Scan for the cell matching the given text and deliver its [X, Y] coordinate at center. 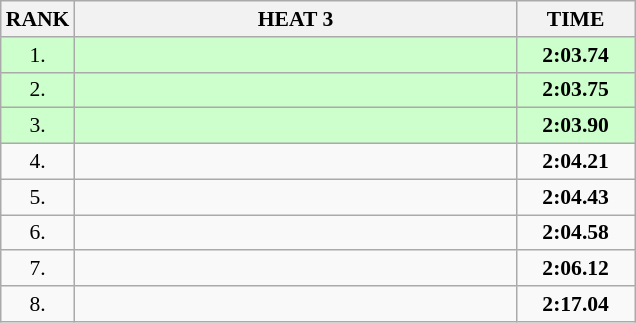
RANK [38, 19]
TIME [576, 19]
2:04.21 [576, 162]
2. [38, 90]
5. [38, 197]
8. [38, 304]
6. [38, 233]
2:04.58 [576, 233]
7. [38, 269]
3. [38, 126]
2:03.75 [576, 90]
HEAT 3 [295, 19]
2:04.43 [576, 197]
1. [38, 55]
2:03.90 [576, 126]
4. [38, 162]
2:17.04 [576, 304]
2:06.12 [576, 269]
2:03.74 [576, 55]
